Capture the cell that displays the provided text and extract its [x, y] central coordinate. 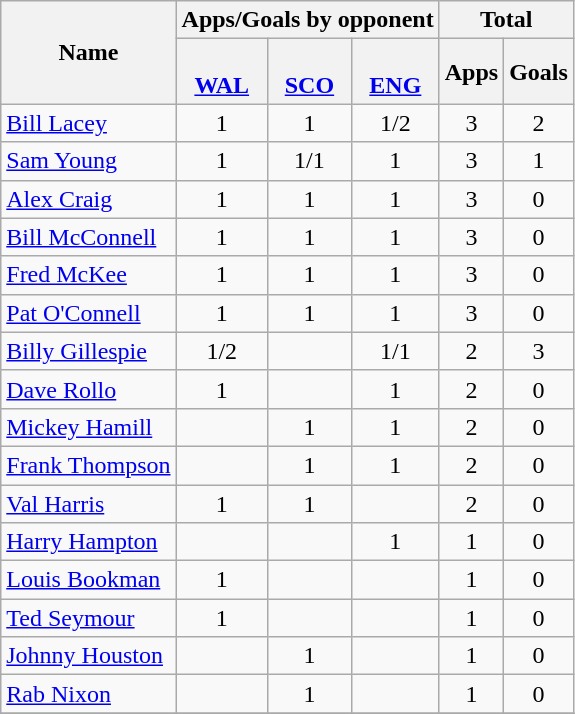
Sam Young [88, 161]
Val Harris [88, 503]
Goals [539, 72]
Bill Lacey [88, 123]
Frank Thompson [88, 465]
Alex Craig [88, 199]
ENG [395, 72]
Fred McKee [88, 275]
Rab Nixon [88, 694]
Bill McConnell [88, 237]
Dave Rollo [88, 389]
SCO [309, 72]
Name [88, 52]
Pat O'Connell [88, 313]
Johnny Houston [88, 656]
Billy Gillespie [88, 351]
Total [506, 20]
WAL [222, 72]
Apps/Goals by opponent [308, 20]
Mickey Hamill [88, 427]
Ted Seymour [88, 618]
Harry Hampton [88, 542]
Louis Bookman [88, 580]
Apps [471, 72]
